Detect which cell encompasses the target text, then output its [x, y] center coordinate. 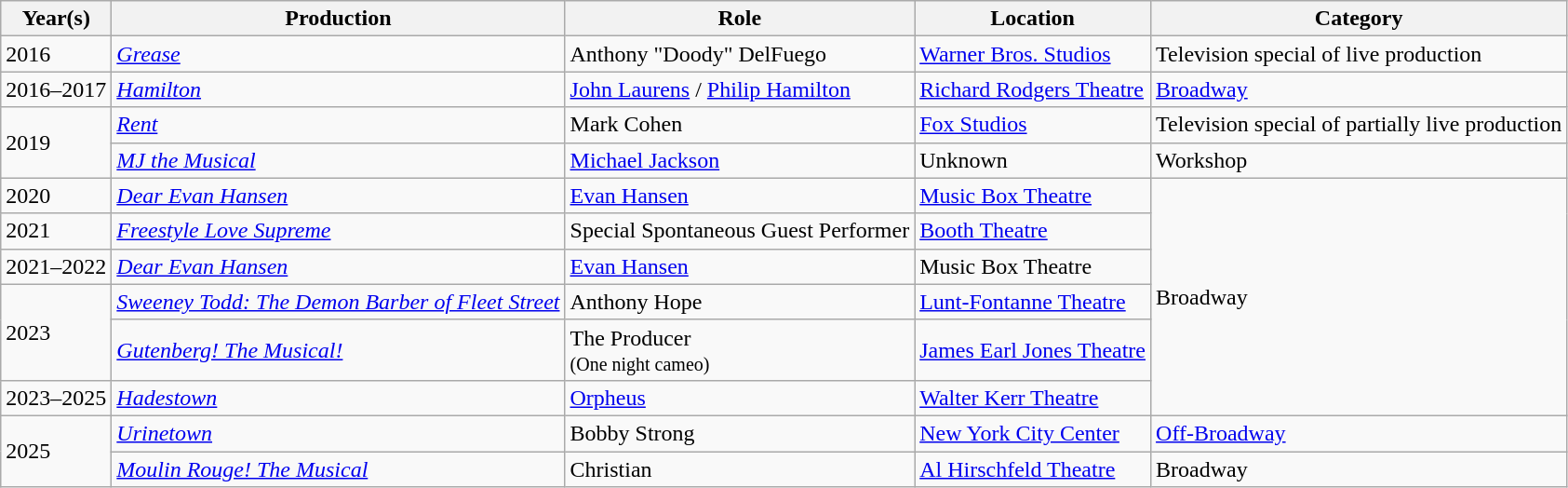
Off-Broadway [1359, 433]
2025 [56, 451]
Grease [339, 54]
Lunt-Fontanne Theatre [1033, 302]
Television special of live production [1359, 54]
Freestyle Love Supreme [339, 231]
The Producer(One night cameo) [740, 350]
Michael Jackson [740, 160]
Production [339, 19]
Rent [339, 125]
Workshop [1359, 160]
Bobby Strong [740, 433]
John Laurens / Philip Hamilton [740, 89]
James Earl Jones Theatre [1033, 350]
Warner Bros. Studios [1033, 54]
Television special of partially live production [1359, 125]
Hadestown [339, 398]
Anthony "Doody" DelFuego [740, 54]
MJ the Musical [339, 160]
Orpheus [740, 398]
Fox Studios [1033, 125]
Mark Cohen [740, 125]
Special Spontaneous Guest Performer [740, 231]
2021–2022 [56, 266]
Moulin Rouge! The Musical [339, 468]
Richard Rodgers Theatre [1033, 89]
Walter Kerr Theatre [1033, 398]
Location [1033, 19]
Booth Theatre [1033, 231]
Sweeney Todd: The Demon Barber of Fleet Street [339, 302]
2020 [56, 196]
2019 [56, 142]
2016 [56, 54]
Year(s) [56, 19]
Role [740, 19]
Unknown [1033, 160]
Anthony Hope [740, 302]
2023 [56, 332]
Gutenberg! The Musical! [339, 350]
Category [1359, 19]
New York City Center [1033, 433]
Al Hirschfeld Theatre [1033, 468]
Christian [740, 468]
2021 [56, 231]
Urinetown [339, 433]
2016–2017 [56, 89]
2023–2025 [56, 398]
Hamilton [339, 89]
